Detect which cell encompasses the target text, then output its [x, y] center coordinate. 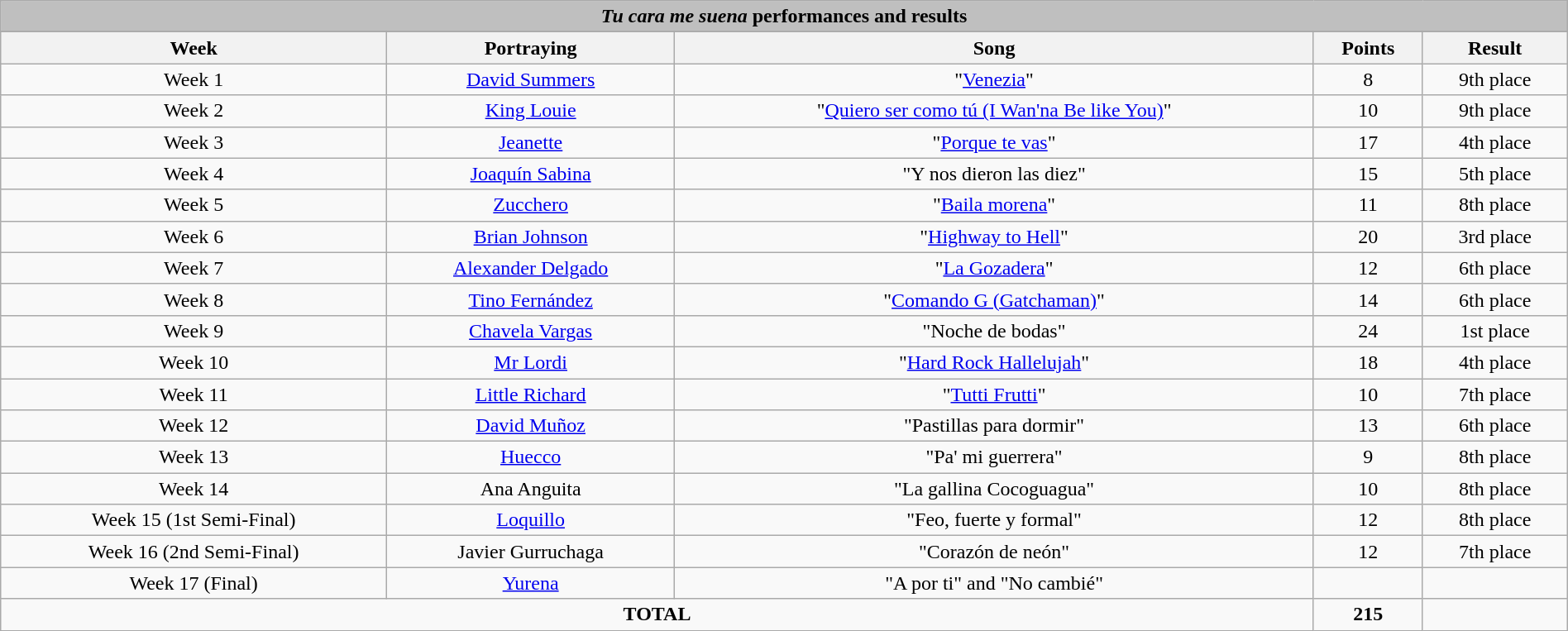
David Summers [530, 79]
"Tutti Frutti" [994, 394]
Song [994, 48]
Week 1 [194, 79]
Week 5 [194, 205]
24 [1368, 331]
"Noche de bodas" [994, 331]
Week 12 [194, 426]
Week 15 (1st Semi-Final) [194, 520]
Little Richard [530, 394]
Mr Lordi [530, 362]
"La Gozadera" [994, 268]
"A por ti" and "No cambié" [994, 583]
1st place [1495, 331]
Tu cara me suena performances and results [784, 17]
Points [1368, 48]
Chavela Vargas [530, 331]
"La gallina Cocoguagua" [994, 489]
Portraying [530, 48]
Yurena [530, 583]
Week 7 [194, 268]
Week 16 (2nd Semi-Final) [194, 552]
Week 9 [194, 331]
Result [1495, 48]
"Pastillas para dormir" [994, 426]
9 [1368, 457]
"Feo, fuerte y formal" [994, 520]
17 [1368, 142]
TOTAL [657, 614]
"Baila morena" [994, 205]
Joaquín Sabina [530, 174]
Tino Fernández [530, 299]
"Corazón de neón" [994, 552]
11 [1368, 205]
Week 2 [194, 111]
Week 8 [194, 299]
215 [1368, 614]
Week 6 [194, 237]
Brian Johnson [530, 237]
18 [1368, 362]
Week 4 [194, 174]
15 [1368, 174]
"Comando G (Gatchaman)" [994, 299]
King Louie [530, 111]
Alexander Delgado [530, 268]
"Y nos dieron las diez" [994, 174]
Week 10 [194, 362]
"Venezia" [994, 79]
Week [194, 48]
3rd place [1495, 237]
Week 13 [194, 457]
Huecco [530, 457]
Ana Anguita [530, 489]
"Hard Rock Hallelujah" [994, 362]
8 [1368, 79]
13 [1368, 426]
Week 17 (Final) [194, 583]
14 [1368, 299]
5th place [1495, 174]
Zucchero [530, 205]
20 [1368, 237]
"Highway to Hell" [994, 237]
Week 3 [194, 142]
Javier Gurruchaga [530, 552]
"Pa' mi guerrera" [994, 457]
"Porque te vas" [994, 142]
David Muñoz [530, 426]
Week 11 [194, 394]
Week 14 [194, 489]
Loquillo [530, 520]
"Quiero ser como tú (I Wan'na Be like You)" [994, 111]
Jeanette [530, 142]
